Return [X, Y] of the center of cell containing provided text 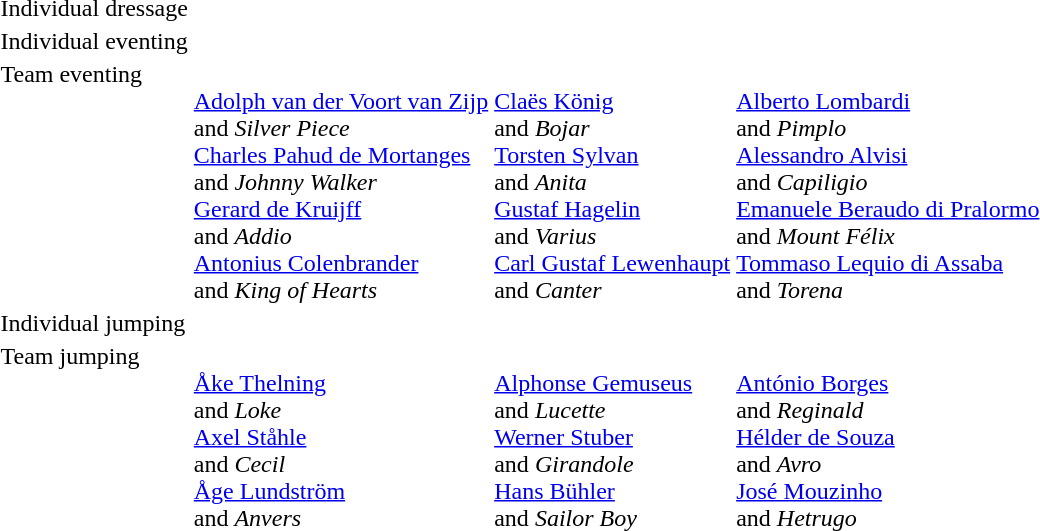
Claës König and BojarTorsten Sylvan and AnitaGustaf Hagelin and VariusCarl Gustaf Lewenhaupt and Canter [612, 182]
